Return [X, Y] of the center of cell containing provided text 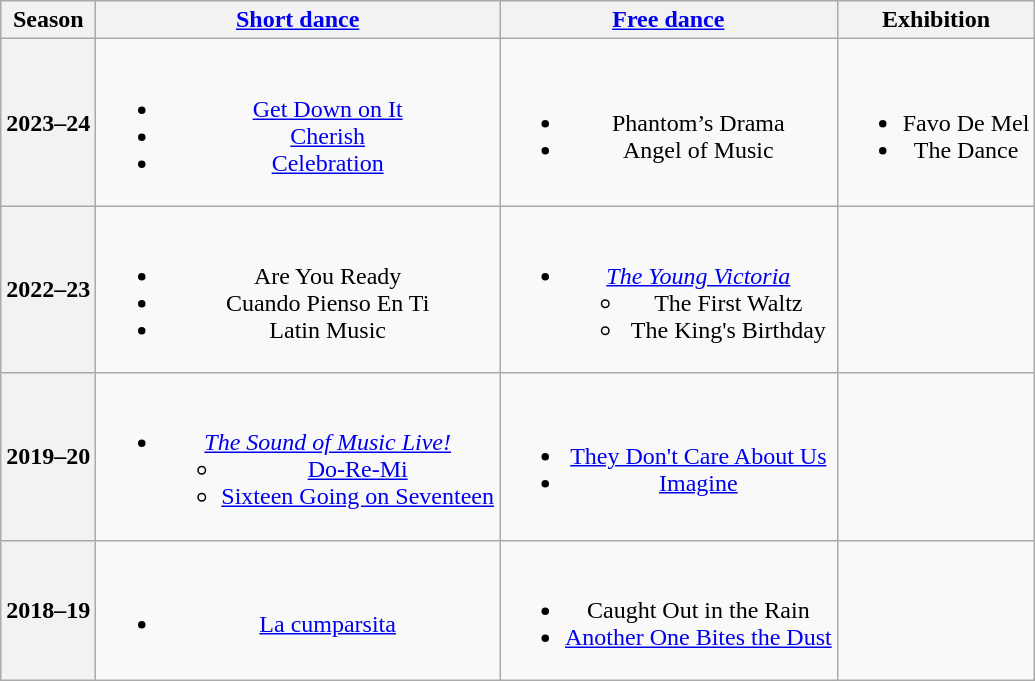
The Sound of Music Live!Do-Re-Mi Sixteen Going on Seventeen [298, 456]
Caught Out in the Rain Another One Bites the Dust [669, 610]
2018–19 [48, 610]
Exhibition [936, 20]
Favo De Mel The Dance [936, 122]
Phantom’s DramaAngel of Music [669, 122]
They Don't Care About Us Imagine [669, 456]
2022–23 [48, 290]
2023–24 [48, 122]
Season [48, 20]
Short dance [298, 20]
2019–20 [48, 456]
Are You Ready Cuando Pienso En Ti Latin Music [298, 290]
Get Down on ItCherishCelebration [298, 122]
The Young VictoriaThe First WaltzThe King's Birthday [669, 290]
Free dance [669, 20]
La cumparsita [298, 610]
